Return the (X, Y) coordinate for the center point of the cell that contains the specified text.  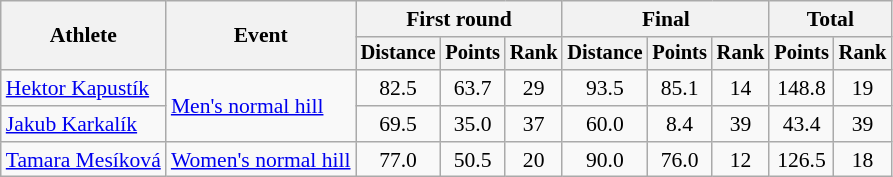
35.0 (472, 124)
29 (534, 88)
63.7 (472, 88)
148.8 (801, 88)
69.5 (398, 124)
19 (863, 88)
8.4 (679, 124)
85.1 (679, 88)
Final (666, 19)
82.5 (398, 88)
Total (830, 19)
Hektor Kapustík (84, 88)
43.4 (801, 124)
First round (460, 19)
Jakub Karkalík (84, 124)
Men's normal hill (261, 106)
Event (261, 36)
60.0 (604, 124)
93.5 (604, 88)
37 (534, 124)
Athlete (84, 36)
14 (741, 88)
